Locate the cell with the specified text and output its (x, y) center coordinate. 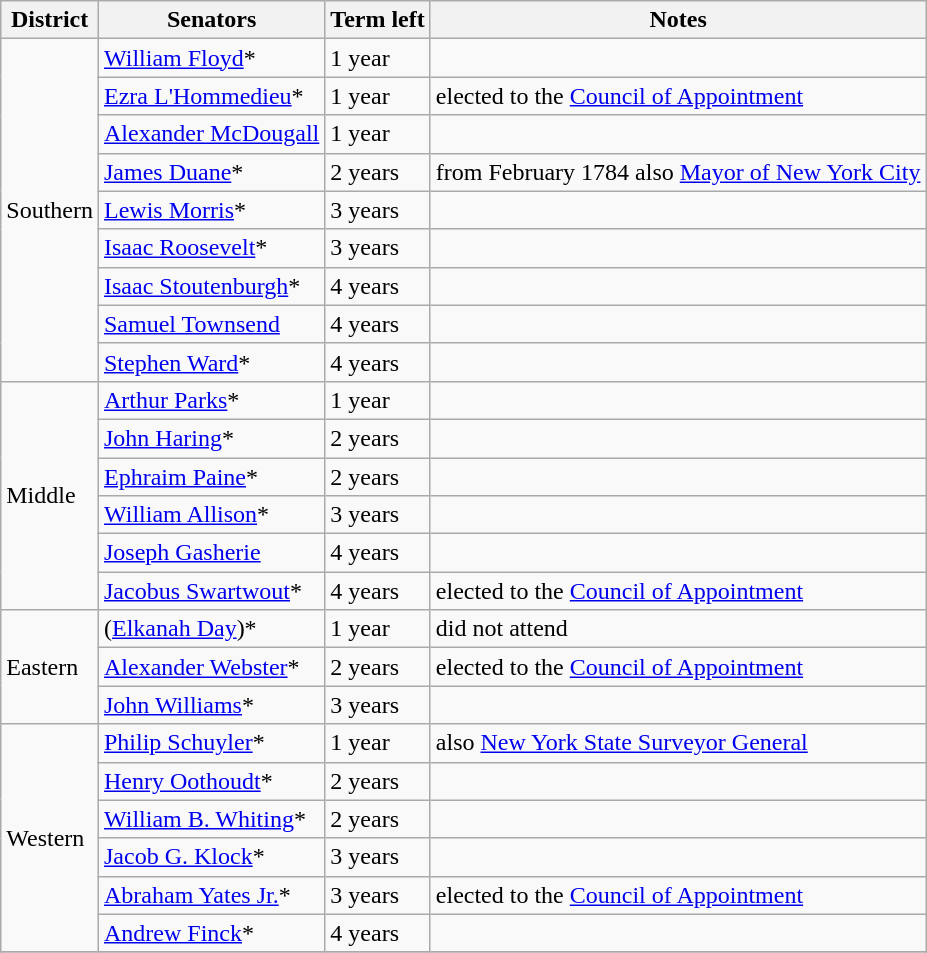
John Haring* (211, 438)
Andrew Finck* (211, 933)
District (50, 20)
William Floyd* (211, 58)
also New York State Surveyor General (678, 743)
Term left (378, 20)
Samuel Townsend (211, 324)
Abraham Yates Jr.* (211, 895)
did not attend (678, 629)
Henry Oothoudt* (211, 781)
Stephen Ward* (211, 362)
from February 1784 also Mayor of New York City (678, 172)
Isaac Roosevelt* (211, 248)
William Allison* (211, 515)
Lewis Morris* (211, 210)
Joseph Gasherie (211, 553)
Senators (211, 20)
Isaac Stoutenburgh* (211, 286)
James Duane* (211, 172)
John Williams* (211, 705)
Southern (50, 210)
Middle (50, 495)
Jacobus Swartwout* (211, 591)
Jacob G. Klock* (211, 857)
Alexander Webster* (211, 667)
Arthur Parks* (211, 400)
Ezra L'Hommedieu* (211, 96)
Eastern (50, 667)
Alexander McDougall (211, 134)
Ephraim Paine* (211, 477)
Philip Schuyler* (211, 743)
Western (50, 838)
(Elkanah Day)* (211, 629)
William B. Whiting* (211, 819)
Notes (678, 20)
